Extract the [x, y] coordinate from the center of the cell holding the provided text.  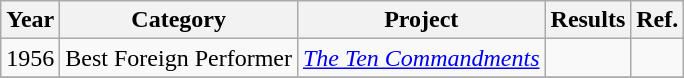
1956 [30, 58]
Category [179, 20]
Best Foreign Performer [179, 58]
Year [30, 20]
Project [421, 20]
Ref. [658, 20]
The Ten Commandments [421, 58]
Results [588, 20]
